For the text-containing cell, return its midpoint in (X, Y) coordinate format. 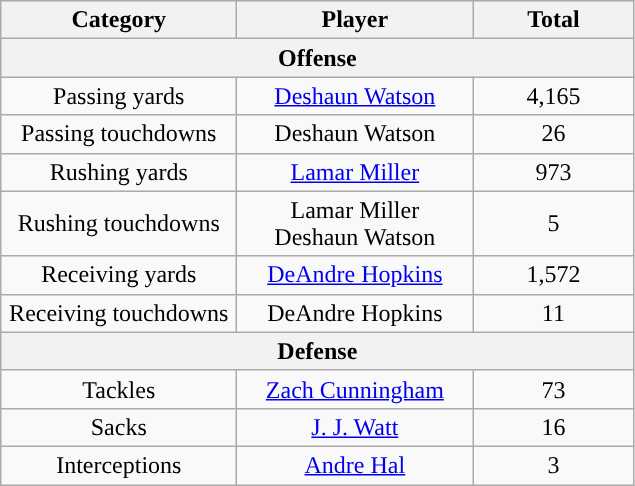
Total (554, 20)
Receiving touchdowns (119, 313)
Rushing touchdowns (119, 224)
Lamar MillerDeshaun Watson (355, 224)
J. J. Watt (355, 427)
Zach Cunningham (355, 389)
Defense (318, 351)
Rushing yards (119, 172)
26 (554, 134)
73 (554, 389)
1,572 (554, 275)
Player (355, 20)
Interceptions (119, 465)
Category (119, 20)
11 (554, 313)
16 (554, 427)
Receiving yards (119, 275)
Passing touchdowns (119, 134)
3 (554, 465)
Passing yards (119, 96)
5 (554, 224)
Tackles (119, 389)
Sacks (119, 427)
4,165 (554, 96)
Lamar Miller (355, 172)
973 (554, 172)
Offense (318, 58)
Andre Hal (355, 465)
